Capture the cell that displays the provided text and extract its (x, y) central coordinate. 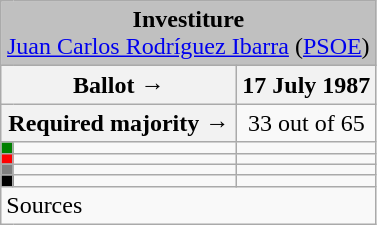
InvestitureJuan Carlos Rodríguez Ibarra (PSOE) (188, 34)
Ballot → (119, 85)
17 July 1987 (306, 85)
33 out of 65 (306, 123)
Required majority → (119, 123)
Sources (188, 205)
